Pinpoint the cell where the given text exists, returning its [X, Y] midpoint coordinate. 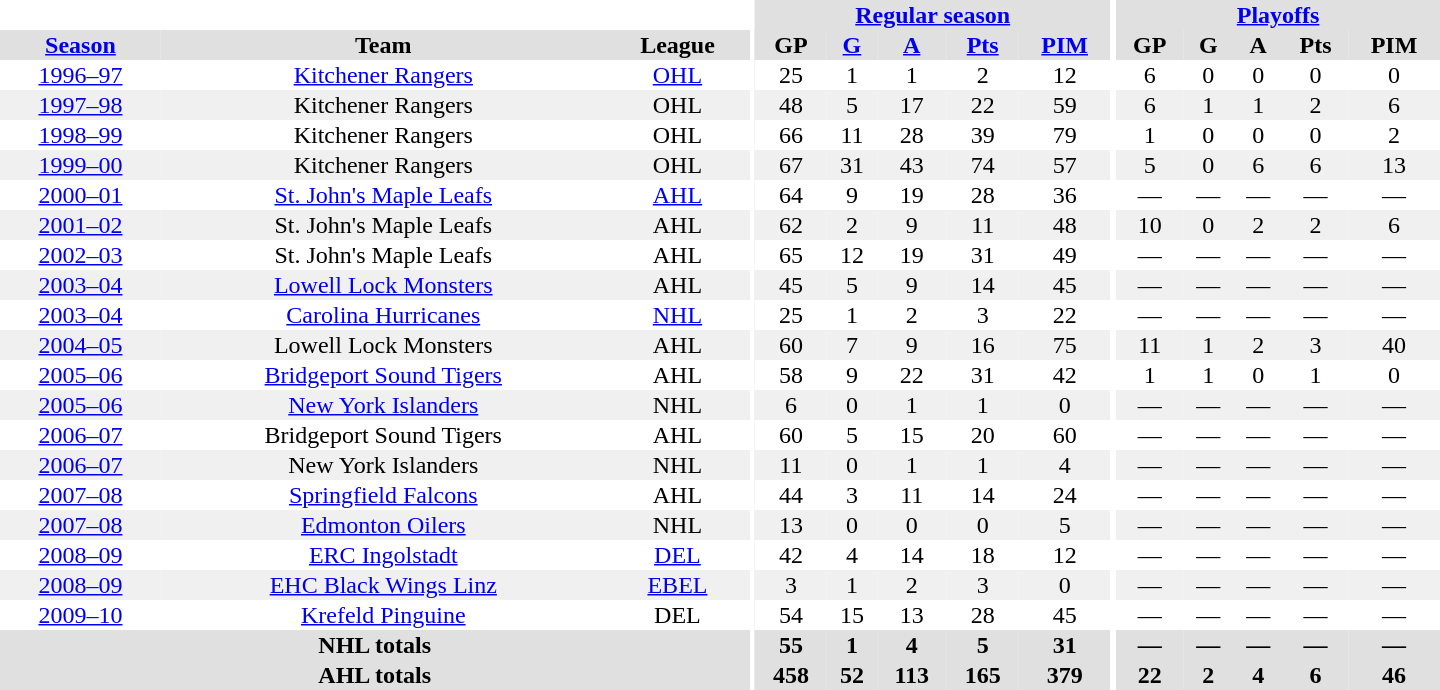
EHC Black Wings Linz [384, 585]
64 [791, 195]
2002–03 [80, 255]
75 [1065, 345]
18 [983, 555]
39 [983, 135]
44 [791, 495]
Krefeld Pinguine [384, 615]
Regular season [933, 15]
40 [1394, 345]
43 [912, 165]
7 [852, 345]
67 [791, 165]
49 [1065, 255]
2000–01 [80, 195]
16 [983, 345]
36 [1065, 195]
AHL totals [374, 675]
Playoffs [1278, 15]
458 [791, 675]
165 [983, 675]
1999–00 [80, 165]
2001–02 [80, 225]
2009–10 [80, 615]
113 [912, 675]
1996–97 [80, 75]
58 [791, 375]
1998–99 [80, 135]
Edmonton Oilers [384, 525]
ERC Ingolstadt [384, 555]
NHL totals [374, 645]
55 [791, 645]
10 [1150, 225]
79 [1065, 135]
24 [1065, 495]
17 [912, 105]
66 [791, 135]
65 [791, 255]
Team [384, 45]
379 [1065, 675]
2004–05 [80, 345]
54 [791, 615]
62 [791, 225]
1997–98 [80, 105]
Springfield Falcons [384, 495]
EBEL [678, 585]
46 [1394, 675]
League [678, 45]
57 [1065, 165]
Season [80, 45]
Carolina Hurricanes [384, 315]
52 [852, 675]
59 [1065, 105]
20 [983, 435]
74 [983, 165]
